Locate the cell with the specified text and output its (x, y) center coordinate. 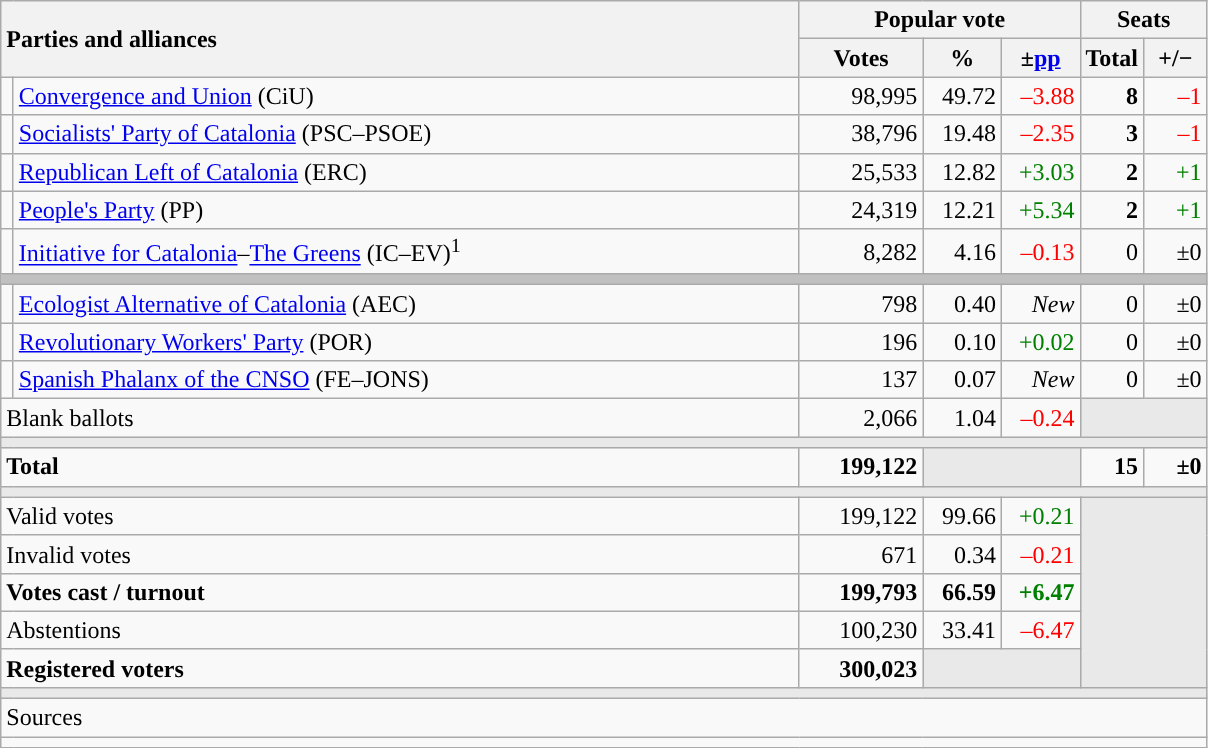
798 (861, 304)
Parties and alliances (400, 39)
–0.13 (1040, 252)
8 (1112, 96)
–0.24 (1040, 418)
25,533 (861, 172)
12.21 (962, 210)
+0.02 (1040, 342)
98,995 (861, 96)
196 (861, 342)
+0.21 (1040, 516)
8,282 (861, 252)
137 (861, 380)
Socialists' Party of Catalonia (PSC–PSOE) (406, 134)
12.82 (962, 172)
3 (1112, 134)
15 (1112, 467)
99.66 (962, 516)
Valid votes (400, 516)
+/− (1176, 58)
1.04 (962, 418)
Republican Left of Catalonia (ERC) (406, 172)
24,319 (861, 210)
% (962, 58)
Convergence and Union (CiU) (406, 96)
0.34 (962, 554)
People's Party (PP) (406, 210)
–0.21 (1040, 554)
Blank ballots (400, 418)
2,066 (861, 418)
66.59 (962, 592)
Popular vote (940, 20)
0.10 (962, 342)
0.07 (962, 380)
Revolutionary Workers' Party (POR) (406, 342)
Votes cast / turnout (400, 592)
–3.88 (1040, 96)
4.16 (962, 252)
0.40 (962, 304)
Initiative for Catalonia–The Greens (IC–EV)1 (406, 252)
671 (861, 554)
38,796 (861, 134)
+6.47 (1040, 592)
+3.03 (1040, 172)
49.72 (962, 96)
33.41 (962, 630)
–6.47 (1040, 630)
–2.35 (1040, 134)
Invalid votes (400, 554)
Ecologist Alternative of Catalonia (AEC) (406, 304)
100,230 (861, 630)
+5.34 (1040, 210)
19.48 (962, 134)
Sources (604, 718)
300,023 (861, 668)
Registered voters (400, 668)
±pp (1040, 58)
Abstentions (400, 630)
Spanish Phalanx of the CNSO (FE–JONS) (406, 380)
Votes (861, 58)
Seats (1144, 20)
199,793 (861, 592)
